Scan for the cell matching the given text and deliver its [x, y] coordinate at center. 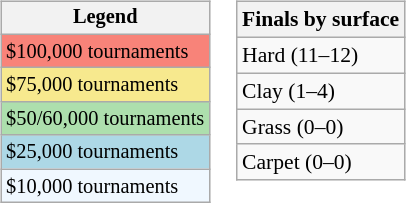
$25,000 tournaments [105, 152]
$100,000 tournaments [105, 51]
Legend [105, 18]
Clay (1–4) [320, 91]
Grass (0–0) [320, 127]
Hard (11–12) [320, 55]
Carpet (0–0) [320, 162]
$50/60,000 tournaments [105, 119]
$10,000 tournaments [105, 186]
$75,000 tournaments [105, 85]
Finals by surface [320, 20]
